Return (X, Y) of the center of cell containing provided text 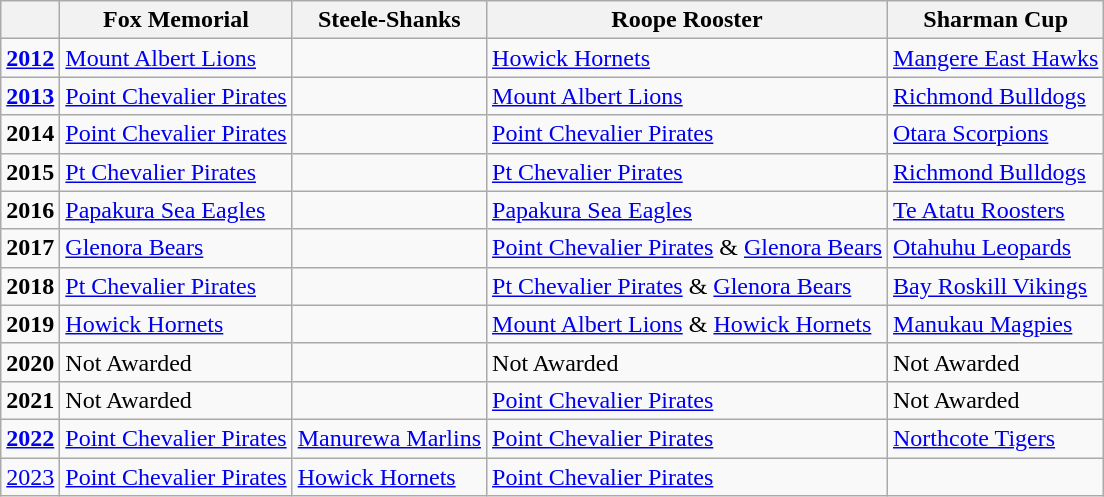
2015 (30, 172)
2019 (30, 324)
2020 (30, 362)
2018 (30, 286)
Glenora Bears (176, 248)
2013 (30, 96)
Fox Memorial (176, 20)
2016 (30, 210)
2012 (30, 58)
Manukau Magpies (996, 324)
2021 (30, 400)
2022 (30, 438)
Pt Chevalier Pirates & Glenora Bears (688, 286)
2014 (30, 134)
Mangere East Hawks (996, 58)
Bay Roskill Vikings (996, 286)
Point Chevalier Pirates & Glenora Bears (688, 248)
Te Atatu Roosters (996, 210)
Mount Albert Lions & Howick Hornets (688, 324)
Roope Rooster (688, 20)
Steele-Shanks (389, 20)
Sharman Cup (996, 20)
Manurewa Marlins (389, 438)
Otahuhu Leopards (996, 248)
2017 (30, 248)
2023 (30, 477)
Otara Scorpions (996, 134)
Northcote Tigers (996, 438)
